For the text-containing cell, return its midpoint in (X, Y) coordinate format. 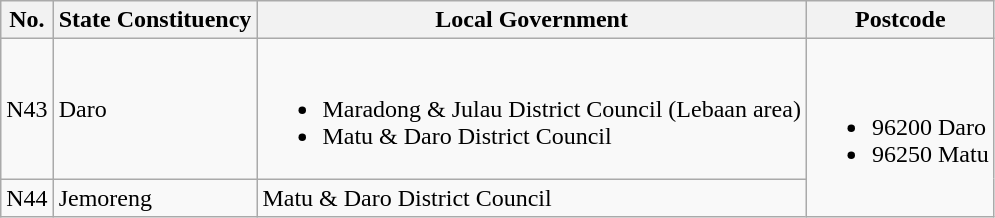
Matu & Daro District Council (532, 198)
N43 (27, 109)
No. (27, 20)
Daro (155, 109)
Jemoreng (155, 198)
Postcode (900, 20)
Maradong & Julau District Council (Lebaan area)Matu & Daro District Council (532, 109)
N44 (27, 198)
96200 Daro96250 Matu (900, 128)
State Constituency (155, 20)
Local Government (532, 20)
